From the cell containing the given text, extract its center point as [x, y] coordinate. 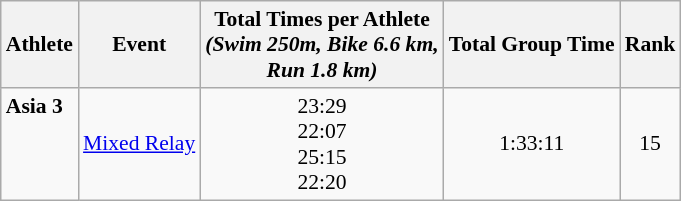
Mixed Relay [139, 144]
1:33:11 [532, 144]
23:2922:0725:1522:20 [322, 144]
Total Group Time [532, 44]
Rank [650, 44]
Asia 3 [40, 144]
Athlete [40, 44]
Event [139, 44]
15 [650, 144]
Total Times per Athlete (Swim 250m, Bike 6.6 km, Run 1.8 km) [322, 44]
